Pinpoint the cell where the given text exists, returning its [x, y] midpoint coordinate. 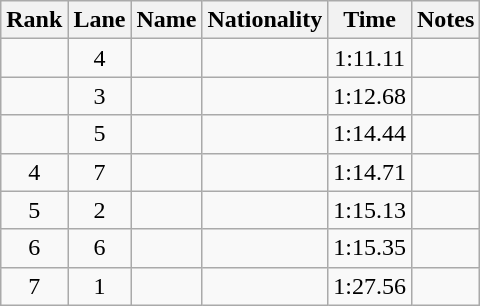
Lane [100, 20]
Time [370, 20]
Notes [445, 20]
Name [166, 20]
Rank [34, 20]
1:15.35 [370, 248]
1:12.68 [370, 96]
1:14.71 [370, 172]
3 [100, 96]
1:15.13 [370, 210]
1 [100, 286]
1:14.44 [370, 134]
2 [100, 210]
Nationality [265, 20]
1:11.11 [370, 58]
1:27.56 [370, 286]
